Provide the (x, y) coordinate of the cell's center where the given text is located.  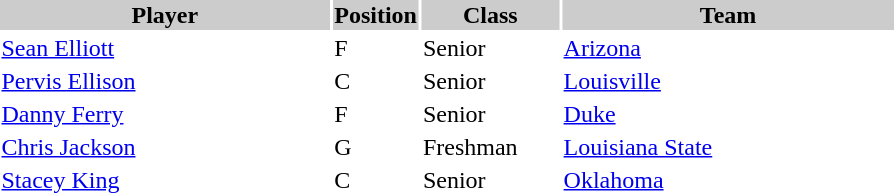
Chris Jackson (165, 147)
Class (490, 15)
Pervis Ellison (165, 81)
Sean Elliott (165, 48)
Freshman (490, 147)
Louisville (728, 81)
Arizona (728, 48)
Player (165, 15)
Louisiana State (728, 147)
Danny Ferry (165, 114)
Position (376, 15)
C (376, 81)
Team (728, 15)
Duke (728, 114)
G (376, 147)
